Capture the cell that displays the provided text and extract its [x, y] central coordinate. 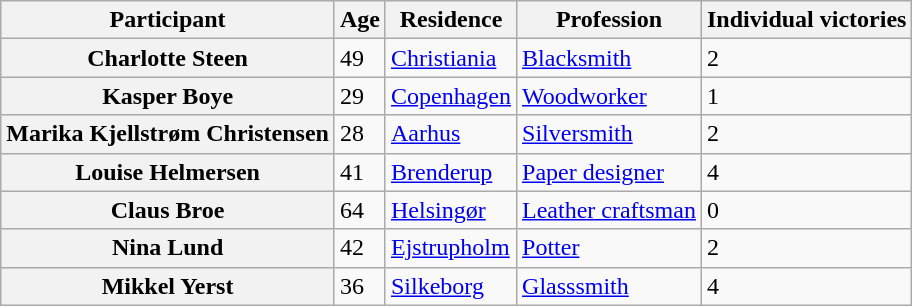
49 [360, 58]
Aarhus [450, 134]
Paper designer [610, 172]
Marika Kjellstrøm Christensen [168, 134]
Brenderup [450, 172]
64 [360, 210]
Glasssmith [610, 286]
Ejstrupholm [450, 248]
Helsingør [450, 210]
Mikkel Yerst [168, 286]
Silkeborg [450, 286]
Individual victories [806, 20]
28 [360, 134]
Woodworker [610, 96]
Silversmith [610, 134]
Participant [168, 20]
36 [360, 286]
Copenhagen [450, 96]
Potter [610, 248]
Residence [450, 20]
29 [360, 96]
42 [360, 248]
Louise Helmersen [168, 172]
Kasper Boye [168, 96]
0 [806, 210]
Christiania [450, 58]
Charlotte Steen [168, 58]
Leather craftsman [610, 210]
Claus Broe [168, 210]
41 [360, 172]
Blacksmith [610, 58]
Nina Lund [168, 248]
Age [360, 20]
Profession [610, 20]
1 [806, 96]
